Pinpoint the cell where the given text exists, returning its [x, y] midpoint coordinate. 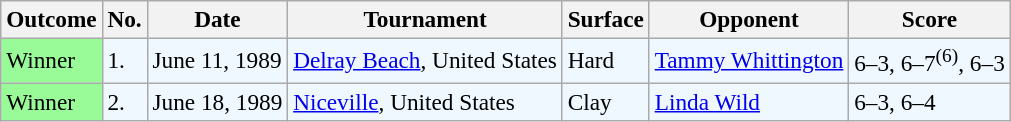
1. [124, 60]
Linda Wild [748, 101]
June 11, 1989 [218, 60]
Hard [606, 60]
June 18, 1989 [218, 101]
Score [930, 19]
Surface [606, 19]
Tammy Whittington [748, 60]
Delray Beach, United States [425, 60]
Tournament [425, 19]
2. [124, 101]
Niceville, United States [425, 101]
6–3, 6–4 [930, 101]
No. [124, 19]
Clay [606, 101]
6–3, 6–7(6), 6–3 [930, 60]
Opponent [748, 19]
Date [218, 19]
Outcome [52, 19]
